Find where the given text appears and provide that cell's center as [X, Y] coordinate. 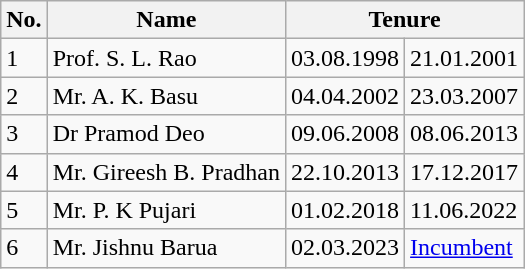
03.08.1998 [346, 58]
Name [166, 20]
Prof. S. L. Rao [166, 58]
Mr. Gireesh B. Pradhan [166, 172]
Mr. Jishnu Barua [166, 248]
11.06.2022 [464, 210]
Incumbent [464, 248]
Dr Pramod Deo [166, 134]
17.12.2017 [464, 172]
Mr. A. K. Basu [166, 96]
6 [24, 248]
23.03.2007 [464, 96]
3 [24, 134]
1 [24, 58]
22.10.2013 [346, 172]
08.06.2013 [464, 134]
5 [24, 210]
01.02.2018 [346, 210]
No. [24, 20]
21.01.2001 [464, 58]
2 [24, 96]
4 [24, 172]
04.04.2002 [346, 96]
09.06.2008 [346, 134]
Tenure [405, 20]
Mr. P. K Pujari [166, 210]
02.03.2023 [346, 248]
